Provide the (x, y) coordinate of the cell's center where the given text is located.  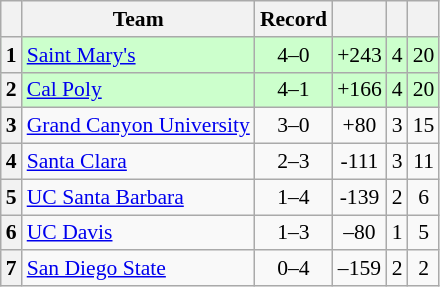
–80 (360, 233)
-139 (360, 197)
Santa Clara (138, 162)
-111 (360, 162)
Record (294, 19)
San Diego State (138, 269)
0–4 (294, 269)
–159 (360, 269)
Saint Mary's (138, 55)
4–1 (294, 90)
2–3 (294, 162)
+166 (360, 90)
15 (424, 126)
Team (138, 19)
Cal Poly (138, 90)
1–3 (294, 233)
+243 (360, 55)
1–4 (294, 197)
11 (424, 162)
Grand Canyon University (138, 126)
4–0 (294, 55)
+80 (360, 126)
3–0 (294, 126)
UC Santa Barbara (138, 197)
UC Davis (138, 233)
7 (12, 269)
